For the text-containing cell, return its midpoint in (X, Y) coordinate format. 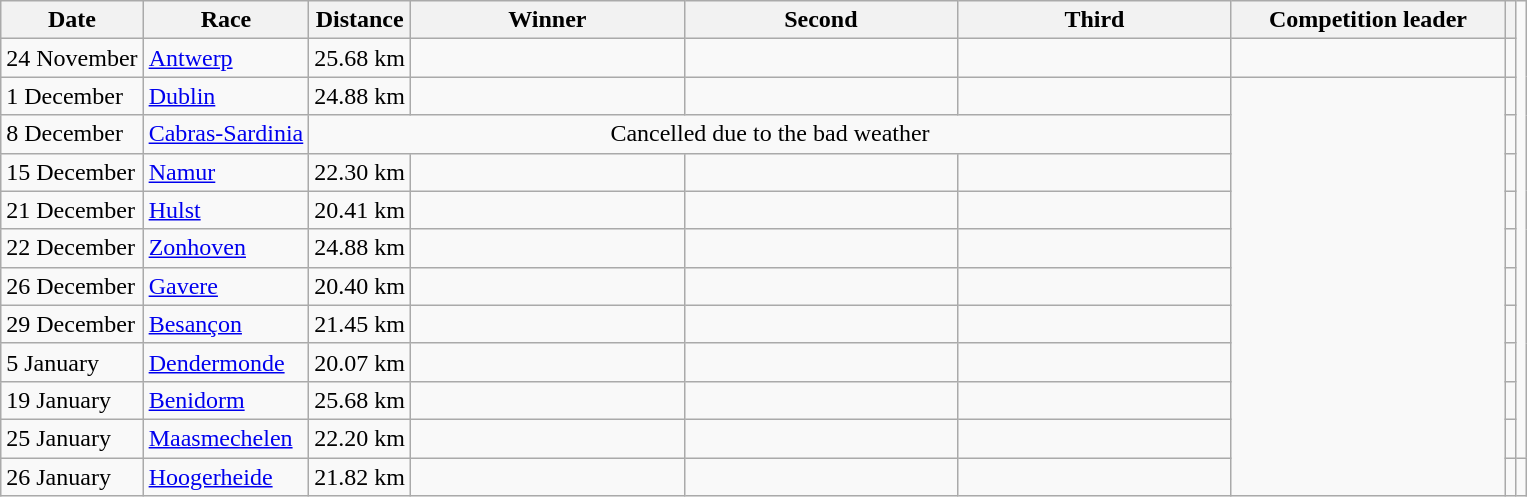
Dendermonde (226, 362)
24 November (72, 58)
Cabras-Sardinia (226, 134)
5 January (72, 362)
Competition leader (1368, 20)
Besançon (226, 324)
Third (1095, 20)
Distance (360, 20)
8 December (72, 134)
15 December (72, 172)
Namur (226, 172)
25 January (72, 438)
22 December (72, 248)
Dublin (226, 96)
Gavere (226, 286)
29 December (72, 324)
1 December (72, 96)
Benidorm (226, 400)
19 January (72, 400)
20.41 km (360, 210)
21.82 km (360, 477)
Cancelled due to the bad weather (770, 134)
Hoogerheide (226, 477)
20.40 km (360, 286)
21 December (72, 210)
Race (226, 20)
20.07 km (360, 362)
Antwerp (226, 58)
22.20 km (360, 438)
Zonhoven (226, 248)
Hulst (226, 210)
22.30 km (360, 172)
26 January (72, 477)
Date (72, 20)
26 December (72, 286)
Winner (548, 20)
Second (821, 20)
Maasmechelen (226, 438)
21.45 km (360, 324)
